Provide the [X, Y] coordinate of the cell's center where the given text is located.  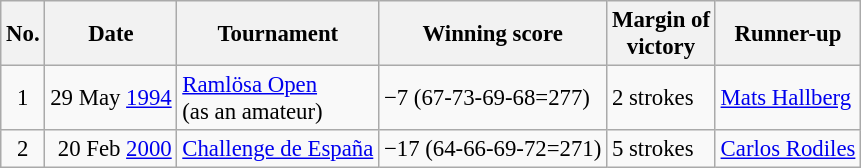
Runner-up [788, 34]
Date [111, 34]
Carlos Rodiles [788, 149]
Margin ofvictory [662, 34]
Ramlösa Open(as an amateur) [278, 98]
−7 (67-73-69-68=277) [493, 98]
2 strokes [662, 98]
29 May 1994 [111, 98]
5 strokes [662, 149]
No. [23, 34]
1 [23, 98]
−17 (64-66-69-72=271) [493, 149]
Challenge de España [278, 149]
Tournament [278, 34]
20 Feb 2000 [111, 149]
Mats Hallberg [788, 98]
2 [23, 149]
Winning score [493, 34]
